Output the (x, y) coordinate of the center of the cell containing the given text.  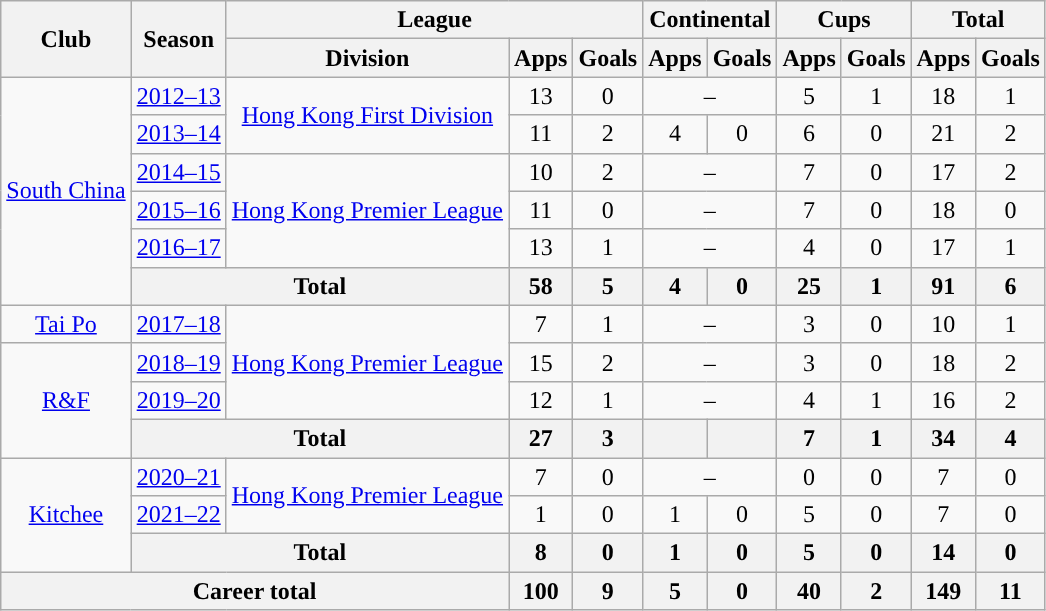
Season (178, 39)
Tai Po (66, 324)
2018–19 (178, 362)
27 (541, 438)
2019–20 (178, 400)
40 (809, 591)
2012–13 (178, 96)
South China (66, 191)
34 (943, 438)
25 (809, 286)
Career total (255, 591)
15 (541, 362)
8 (541, 553)
Club (66, 39)
91 (943, 286)
21 (943, 134)
9 (608, 591)
Continental (710, 20)
16 (943, 400)
R&F (66, 400)
2016–17 (178, 248)
100 (541, 591)
2013–14 (178, 134)
2015–16 (178, 210)
2021–22 (178, 515)
14 (943, 553)
League (434, 20)
58 (541, 286)
2014–15 (178, 172)
12 (541, 400)
Division (367, 58)
Hong Kong First Division (367, 115)
2020–21 (178, 477)
Kitchee (66, 515)
149 (943, 591)
2017–18 (178, 324)
Cups (844, 20)
